Locate the cell with the specified text and output its [x, y] center coordinate. 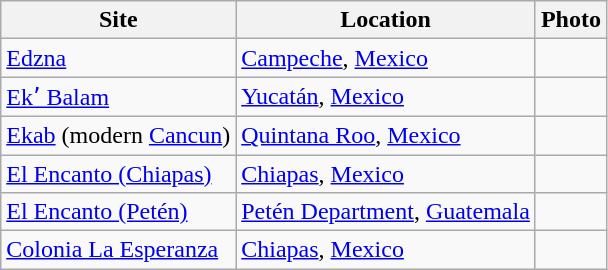
Ekʼ Balam [118, 97]
Petén Department, Guatemala [386, 212]
Site [118, 20]
Ekab (modern Cancun) [118, 135]
El Encanto (Petén) [118, 212]
Quintana Roo, Mexico [386, 135]
Edzna [118, 58]
Location [386, 20]
Photo [570, 20]
Campeche, Mexico [386, 58]
El Encanto (Chiapas) [118, 173]
Colonia La Esperanza [118, 250]
Yucatán, Mexico [386, 97]
